Locate the cell with the specified text and output its [X, Y] center coordinate. 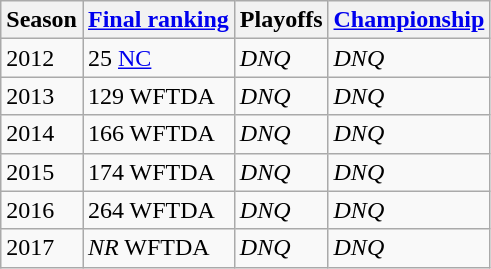
129 WFTDA [158, 96]
25 NC [158, 58]
NR WFTDA [158, 248]
2016 [42, 210]
Championship [409, 20]
264 WFTDA [158, 210]
2014 [42, 134]
2017 [42, 248]
Season [42, 20]
166 WFTDA [158, 134]
174 WFTDA [158, 172]
2012 [42, 58]
Playoffs [281, 20]
Final ranking [158, 20]
2015 [42, 172]
2013 [42, 96]
